Output the [X, Y] coordinate of the center of the cell containing the given text.  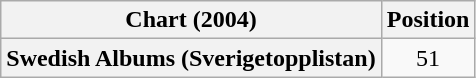
Swedish Albums (Sverigetopplistan) [191, 58]
Position [428, 20]
51 [428, 58]
Chart (2004) [191, 20]
